Locate the cell with the specified text and output its [X, Y] center coordinate. 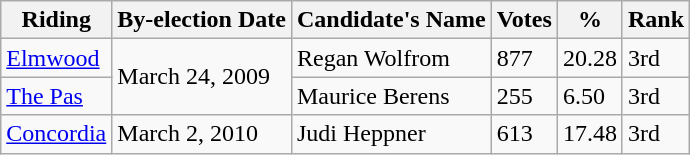
6.50 [590, 96]
Elmwood [56, 58]
877 [524, 58]
By-election Date [202, 20]
Maurice Berens [391, 96]
255 [524, 96]
Concordia [56, 134]
% [590, 20]
The Pas [56, 96]
Regan Wolfrom [391, 58]
March 24, 2009 [202, 77]
17.48 [590, 134]
Judi Heppner [391, 134]
Candidate's Name [391, 20]
March 2, 2010 [202, 134]
Rank [656, 20]
613 [524, 134]
Riding [56, 20]
Votes [524, 20]
20.28 [590, 58]
